Search for the cell housing the specified text and yield its [x, y] center coordinate. 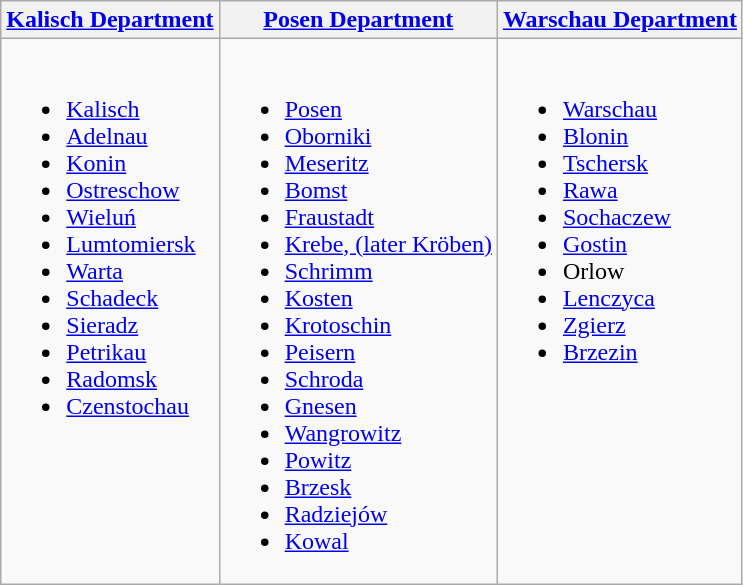
Warschau Department [620, 20]
Kalisch Department [110, 20]
KalischAdelnauKoninOstreschowWieluńLumtomierskWartaSchadeckSieradzPetrikauRadomskCzenstochau [110, 312]
Posen Department [358, 20]
PosenObornikiMeseritzBomstFraustadtKrebe, (later Kröben)SchrimmKostenKrotoschinPeisernSchrodaGnesenWangrowitzPowitzBrzeskRadziejówKowal [358, 312]
WarschauBloninTscherskRawaSochaczewGostinOrlowLenczycaZgierzBrzezin [620, 312]
